Locate the cell with the specified text and output its (X, Y) center coordinate. 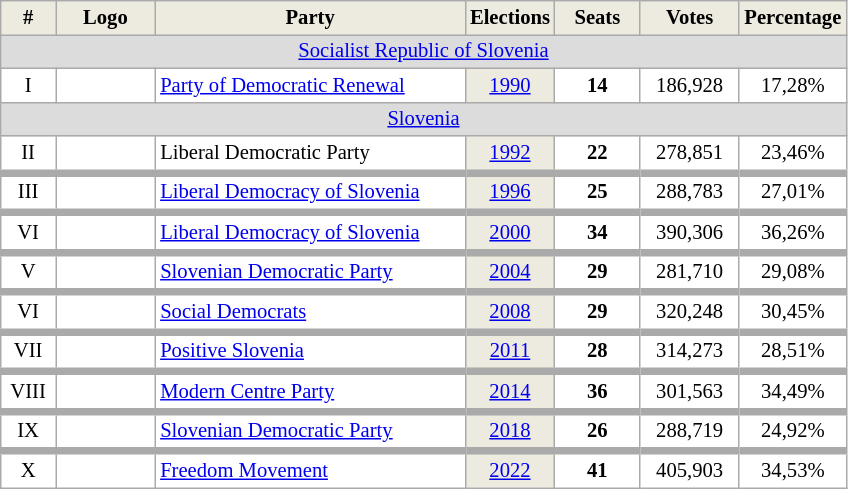
Seats (598, 17)
X (28, 468)
VII (28, 351)
Party (310, 17)
II (28, 154)
186,928 (690, 85)
27,01% (792, 192)
23,46% (792, 154)
2004 (510, 272)
VIII (28, 391)
288,783 (690, 192)
281,710 (690, 272)
301,563 (690, 391)
26 (598, 431)
30,45% (792, 312)
34,49% (792, 391)
36,26% (792, 232)
2011 (510, 351)
1990 (510, 85)
36 (598, 391)
288,719 (690, 431)
22 (598, 154)
IX (28, 431)
2008 (510, 312)
Votes (690, 17)
# (28, 17)
405,903 (690, 468)
28,51% (792, 351)
Positive Slovenia (310, 351)
41 (598, 468)
Percentage (792, 17)
278,851 (690, 154)
34 (598, 232)
Elections (510, 17)
1996 (510, 192)
14 (598, 85)
314,273 (690, 351)
Liberal Democratic Party (310, 154)
1992 (510, 154)
Modern Centre Party (310, 391)
Logo (106, 17)
2018 (510, 431)
34,53% (792, 468)
24,92% (792, 431)
25 (598, 192)
28 (598, 351)
320,248 (690, 312)
Social Democrats (310, 312)
Freedom Movement (310, 468)
Party of Democratic Renewal (310, 85)
I (28, 85)
2022 (510, 468)
2000 (510, 232)
29,08% (792, 272)
Socialist Republic of Slovenia (424, 51)
2014 (510, 391)
III (28, 192)
Slovenia (424, 119)
390,306 (690, 232)
17,28% (792, 85)
V (28, 272)
